Search for the cell housing the specified text and yield its [x, y] center coordinate. 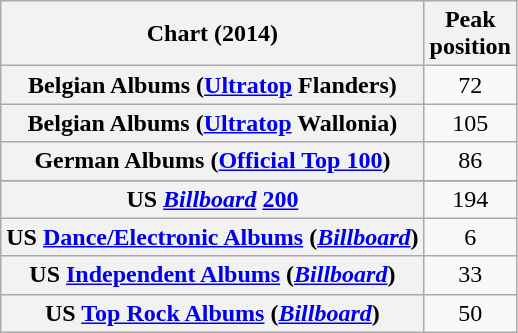
Belgian Albums (Ultratop Wallonia) [212, 123]
6 [470, 237]
Chart (2014) [212, 34]
105 [470, 123]
72 [470, 85]
Belgian Albums (Ultratop Flanders) [212, 85]
US Billboard 200 [212, 199]
Peakposition [470, 34]
US Top Rock Albums (Billboard) [212, 313]
US Dance/Electronic Albums (Billboard) [212, 237]
194 [470, 199]
86 [470, 161]
50 [470, 313]
33 [470, 275]
German Albums (Official Top 100) [212, 161]
US Independent Albums (Billboard) [212, 275]
